Search for the cell housing the specified text and yield its [x, y] center coordinate. 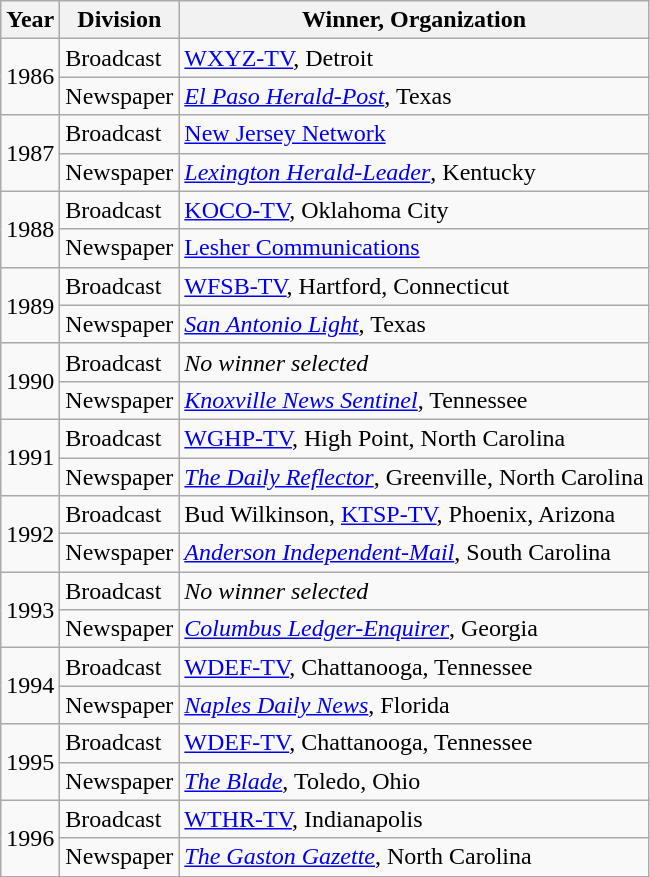
Bud Wilkinson, KTSP-TV, Phoenix, Arizona [414, 515]
Naples Daily News, Florida [414, 705]
Lesher Communications [414, 248]
1992 [30, 534]
1995 [30, 762]
El Paso Herald-Post, Texas [414, 96]
Winner, Organization [414, 20]
KOCO-TV, Oklahoma City [414, 210]
1996 [30, 838]
The Daily Reflector, Greenville, North Carolina [414, 477]
1988 [30, 229]
WGHP-TV, High Point, North Carolina [414, 438]
Anderson Independent-Mail, South Carolina [414, 553]
San Antonio Light, Texas [414, 324]
1989 [30, 305]
1993 [30, 610]
1986 [30, 77]
1987 [30, 153]
Knoxville News Sentinel, Tennessee [414, 400]
Division [120, 20]
WXYZ-TV, Detroit [414, 58]
Lexington Herald-Leader, Kentucky [414, 172]
The Gaston Gazette, North Carolina [414, 857]
Columbus Ledger-Enquirer, Georgia [414, 629]
1994 [30, 686]
1990 [30, 381]
The Blade, Toledo, Ohio [414, 781]
New Jersey Network [414, 134]
1991 [30, 457]
Year [30, 20]
WFSB-TV, Hartford, Connecticut [414, 286]
WTHR-TV, Indianapolis [414, 819]
